From the cell containing the given text, extract its center point as (x, y) coordinate. 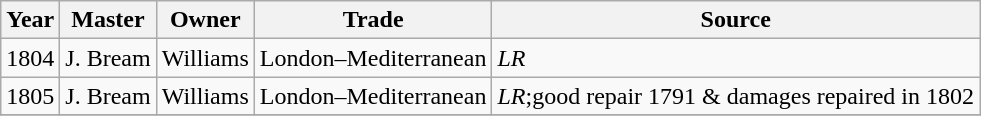
1805 (30, 96)
Trade (373, 20)
1804 (30, 58)
LR (736, 58)
Year (30, 20)
Owner (205, 20)
LR;good repair 1791 & damages repaired in 1802 (736, 96)
Master (108, 20)
Source (736, 20)
